Find where the given text appears and provide that cell's center as [x, y] coordinate. 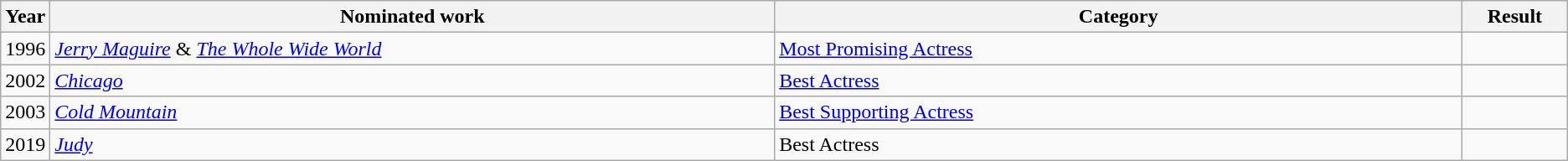
Year [25, 17]
Cold Mountain [412, 112]
Most Promising Actress [1119, 49]
1996 [25, 49]
2002 [25, 80]
Jerry Maguire & The Whole Wide World [412, 49]
Chicago [412, 80]
Best Supporting Actress [1119, 112]
Judy [412, 144]
Category [1119, 17]
Nominated work [412, 17]
2003 [25, 112]
2019 [25, 144]
Result [1515, 17]
